Determine the [X, Y] coordinate at the center of the cell enclosing the given text.  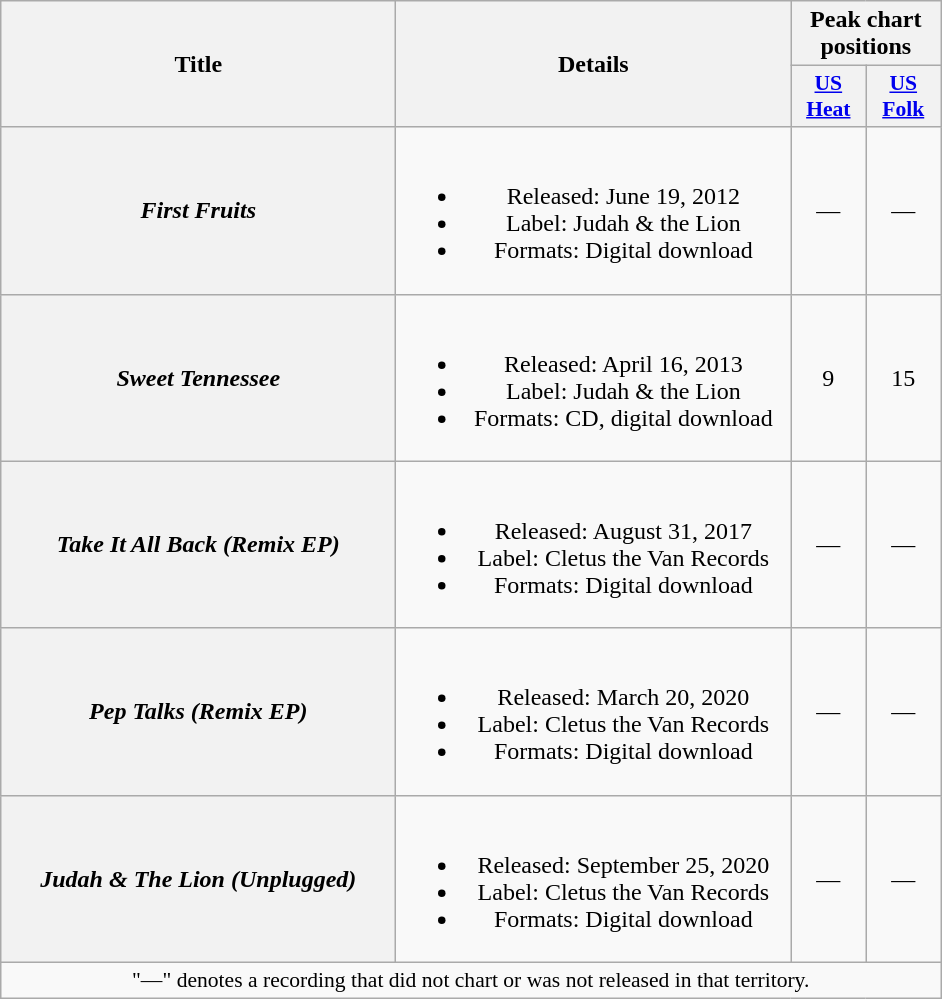
Released: April 16, 2013Label: Judah & the LionFormats: CD, digital download [594, 378]
"—" denotes a recording that did not chart or was not released in that territory. [471, 980]
Title [198, 64]
First Fruits [198, 210]
Pep Talks (Remix EP) [198, 712]
Released: August 31, 2017Label: Cletus the Van RecordsFormats: Digital download [594, 544]
Released: March 20, 2020Label: Cletus the Van RecordsFormats: Digital download [594, 712]
9 [828, 378]
Judah & The Lion (Unplugged) [198, 878]
USFolk [904, 96]
Released: September 25, 2020Label: Cletus the Van RecordsFormats: Digital download [594, 878]
USHeat [828, 96]
Released: June 19, 2012Label: Judah & the LionFormats: Digital download [594, 210]
Take It All Back (Remix EP) [198, 544]
Details [594, 64]
Sweet Tennessee [198, 378]
Peak chart positions [866, 34]
15 [904, 378]
